Detect which cell encompasses the target text, then output its (x, y) center coordinate. 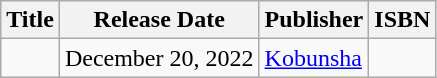
December 20, 2022 (159, 58)
ISBN (402, 20)
Release Date (159, 20)
Title (30, 20)
Kobunsha (314, 58)
Publisher (314, 20)
